Determine the [x, y] coordinate at the center of the cell enclosing the given text.  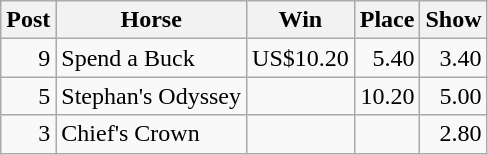
Place [387, 20]
US$10.20 [301, 58]
5 [28, 96]
Chief's Crown [152, 134]
3.40 [454, 58]
2.80 [454, 134]
9 [28, 58]
Win [301, 20]
5.00 [454, 96]
Spend a Buck [152, 58]
Horse [152, 20]
3 [28, 134]
Show [454, 20]
10.20 [387, 96]
Post [28, 20]
Stephan's Odyssey [152, 96]
5.40 [387, 58]
